Pinpoint the cell where the given text exists, returning its (x, y) midpoint coordinate. 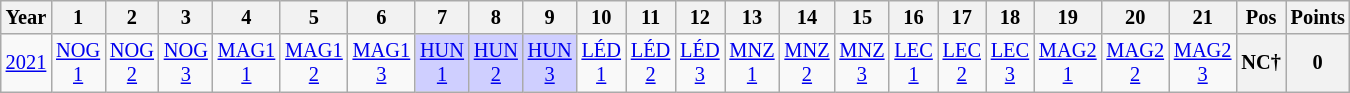
18 (1010, 17)
20 (1134, 17)
14 (806, 17)
9 (550, 17)
LÉD3 (700, 63)
MAG12 (314, 63)
0 (1318, 63)
3 (186, 17)
6 (382, 17)
LÉD2 (650, 63)
LEC3 (1010, 63)
NC† (1260, 63)
HUN3 (550, 63)
8 (496, 17)
Pos (1260, 17)
17 (962, 17)
1 (78, 17)
11 (650, 17)
4 (246, 17)
Year (26, 17)
HUN2 (496, 63)
13 (752, 17)
16 (913, 17)
LÉD1 (602, 63)
MAG21 (1068, 63)
NOG3 (186, 63)
MAG22 (1134, 63)
LEC2 (962, 63)
7 (442, 17)
5 (314, 17)
MNZ2 (806, 63)
NOG2 (132, 63)
2021 (26, 63)
MAG13 (382, 63)
MNZ1 (752, 63)
21 (1202, 17)
10 (602, 17)
HUN1 (442, 63)
Points (1318, 17)
19 (1068, 17)
LEC1 (913, 63)
NOG1 (78, 63)
MAG11 (246, 63)
15 (862, 17)
12 (700, 17)
MAG23 (1202, 63)
MNZ3 (862, 63)
2 (132, 17)
